Pinpoint the cell where the given text exists, returning its [X, Y] midpoint coordinate. 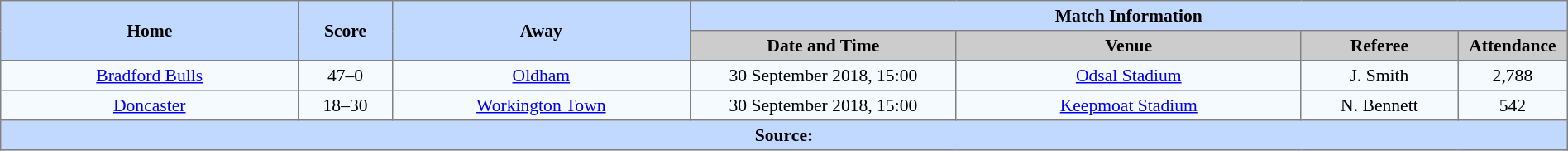
Keepmoat Stadium [1128, 105]
Oldham [541, 75]
47–0 [346, 75]
Referee [1379, 46]
542 [1513, 105]
Odsal Stadium [1128, 75]
Venue [1128, 46]
Doncaster [150, 105]
18–30 [346, 105]
Score [346, 31]
Match Information [1128, 16]
N. Bennett [1379, 105]
Workington Town [541, 105]
J. Smith [1379, 75]
Source: [784, 135]
Bradford Bulls [150, 75]
Home [150, 31]
Date and Time [823, 46]
Away [541, 31]
2,788 [1513, 75]
Attendance [1513, 46]
